Provide the [x, y] coordinate of the cell's center where the given text is located.  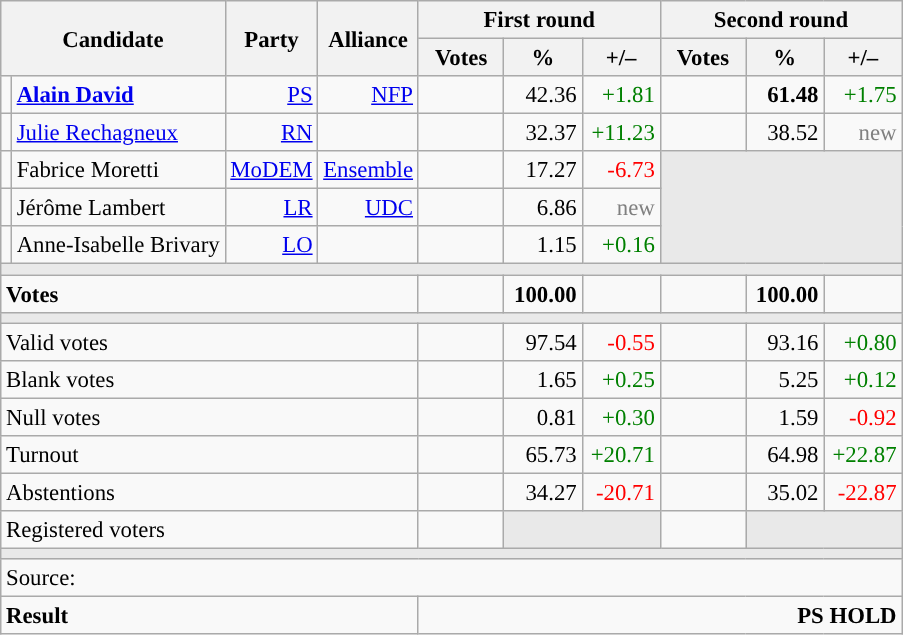
38.52 [785, 133]
+22.87 [863, 455]
17.27 [543, 170]
-22.87 [863, 492]
61.48 [785, 95]
64.98 [785, 455]
-20.71 [621, 492]
5.25 [785, 379]
0.81 [543, 417]
1.59 [785, 417]
Null votes [210, 417]
Candidate [113, 38]
NFP [368, 95]
6.86 [543, 208]
+11.23 [621, 133]
93.16 [785, 342]
Julie Rechagneux [118, 133]
LO [272, 245]
Party [272, 38]
-6.73 [621, 170]
UDC [368, 208]
Jérôme Lambert [118, 208]
32.37 [543, 133]
34.27 [543, 492]
Second round [781, 20]
Source: [452, 578]
Fabrice Moretti [118, 170]
First round [539, 20]
-0.92 [863, 417]
-0.55 [621, 342]
+0.25 [621, 379]
+20.71 [621, 455]
42.36 [543, 95]
1.65 [543, 379]
+0.16 [621, 245]
+0.12 [863, 379]
+0.30 [621, 417]
1.15 [543, 245]
+1.75 [863, 95]
Abstentions [210, 492]
RN [272, 133]
+1.81 [621, 95]
Registered voters [210, 530]
Alliance [368, 38]
PS [272, 95]
Alain David [118, 95]
MoDEM [272, 170]
Anne-Isabelle Brivary [118, 245]
PS HOLD [660, 616]
65.73 [543, 455]
97.54 [543, 342]
LR [272, 208]
Blank votes [210, 379]
Result [210, 616]
Ensemble [368, 170]
+0.80 [863, 342]
35.02 [785, 492]
Turnout [210, 455]
Valid votes [210, 342]
